Provide the [x, y] coordinate of the cell's center where the given text is located.  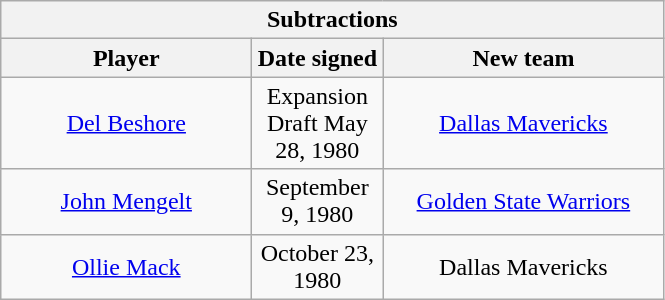
Del Beshore [126, 123]
September 9, 1980 [318, 202]
October 23, 1980 [318, 266]
Subtractions [332, 20]
New team [524, 58]
Expansion Draft May 28, 1980 [318, 123]
John Mengelt [126, 202]
Golden State Warriors [524, 202]
Date signed [318, 58]
Player [126, 58]
Ollie Mack [126, 266]
